Pinpoint the cell where the given text exists, returning its [x, y] midpoint coordinate. 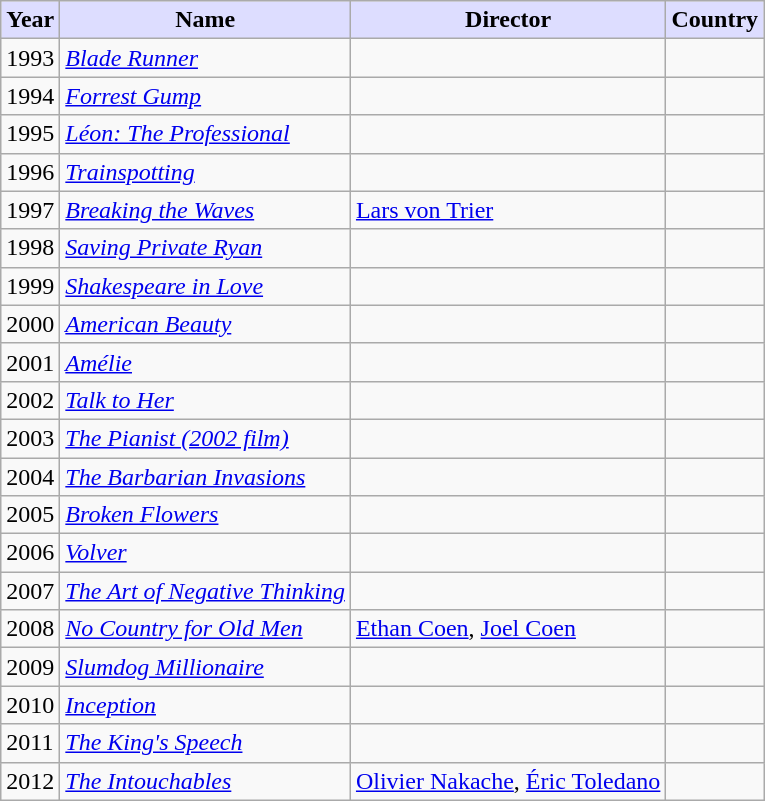
Country [715, 20]
Breaking the Waves [206, 210]
2007 [30, 591]
2012 [30, 781]
2005 [30, 515]
2000 [30, 324]
1997 [30, 210]
Lars von Trier [508, 210]
1994 [30, 96]
2008 [30, 629]
2002 [30, 400]
Slumdog Millionaire [206, 667]
The Barbarian Invasions [206, 477]
2001 [30, 362]
Inception [206, 705]
Forrest Gump [206, 96]
Talk to Her [206, 400]
2009 [30, 667]
2011 [30, 743]
The Intouchables [206, 781]
Léon: The Professional [206, 134]
Broken Flowers [206, 515]
1995 [30, 134]
2006 [30, 553]
Blade Runner [206, 58]
1993 [30, 58]
American Beauty [206, 324]
No Country for Old Men [206, 629]
The King's Speech [206, 743]
1998 [30, 248]
2010 [30, 705]
2003 [30, 438]
Olivier Nakache, Éric Toledano [508, 781]
Ethan Coen, Joel Coen [508, 629]
Year [30, 20]
Director [508, 20]
2004 [30, 477]
Saving Private Ryan [206, 248]
Amélie [206, 362]
The Pianist (2002 film) [206, 438]
Volver [206, 553]
Shakespeare in Love [206, 286]
The Art of Negative Thinking [206, 591]
1999 [30, 286]
Name [206, 20]
1996 [30, 172]
Trainspotting [206, 172]
